Locate the cell with the specified text and output its [x, y] center coordinate. 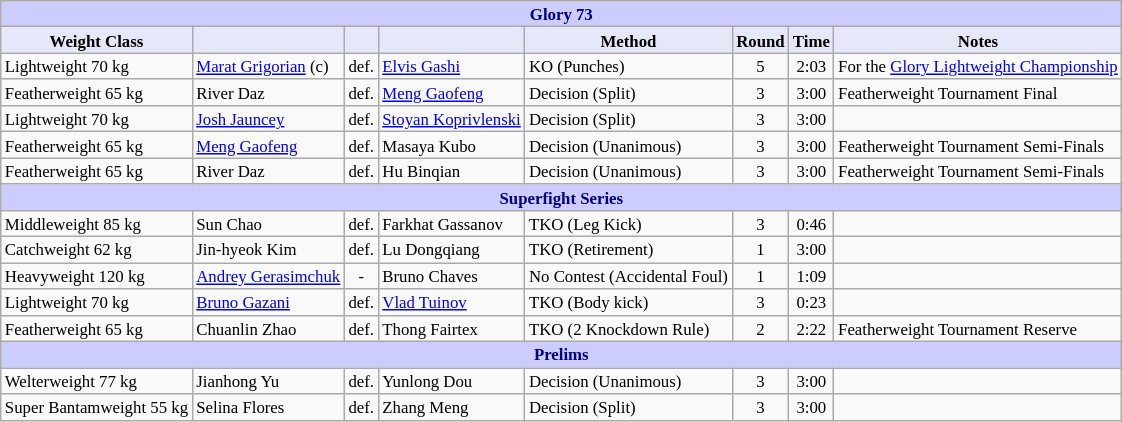
Notes [978, 40]
Bruno Chaves [452, 276]
1:09 [812, 276]
TKO (Body kick) [628, 302]
Vlad Tuinov [452, 302]
Thong Fairtex [452, 328]
TKO (Leg Kick) [628, 224]
Heavyweight 120 kg [96, 276]
Super Bantamweight 55 kg [96, 407]
Elvis Gashi [452, 66]
Bruno Gazani [268, 302]
Middleweight 85 kg [96, 224]
Time [812, 40]
Lu Dongqiang [452, 250]
0:46 [812, 224]
5 [760, 66]
Marat Grigorian (c) [268, 66]
Glory 73 [562, 14]
Jianhong Yu [268, 381]
Andrey Gerasimchuk [268, 276]
Prelims [562, 355]
Featherweight Tournament Reserve [978, 328]
For the Glory Lightweight Championship [978, 66]
Hu Binqian [452, 171]
KO (Punches) [628, 66]
Sun Chao [268, 224]
2 [760, 328]
Method [628, 40]
2:22 [812, 328]
Welterweight 77 kg [96, 381]
2:03 [812, 66]
Catchweight 62 kg [96, 250]
TKO (Retirement) [628, 250]
Stoyan Koprivlenski [452, 119]
Superfight Series [562, 197]
- [361, 276]
Farkhat Gassanov [452, 224]
Masaya Kubo [452, 145]
Round [760, 40]
No Contest (Accidental Foul) [628, 276]
Josh Jauncey [268, 119]
Weight Class [96, 40]
Yunlong Dou [452, 381]
TKO (2 Knockdown Rule) [628, 328]
Zhang Meng [452, 407]
Featherweight Tournament Final [978, 93]
Selina Flores [268, 407]
0:23 [812, 302]
Chuanlin Zhao [268, 328]
Jin-hyeok Kim [268, 250]
